Provide the [x, y] coordinate of the cell's center where the given text is located.  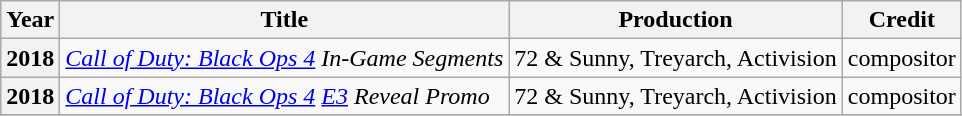
Call of Duty: Black Ops 4 In-Game Segments [284, 58]
Call of Duty: Black Ops 4 E3 Reveal Promo [284, 96]
Credit [902, 20]
Production [676, 20]
Year [30, 20]
Title [284, 20]
